Extract the (X, Y) coordinate from the center of the cell holding the provided text.  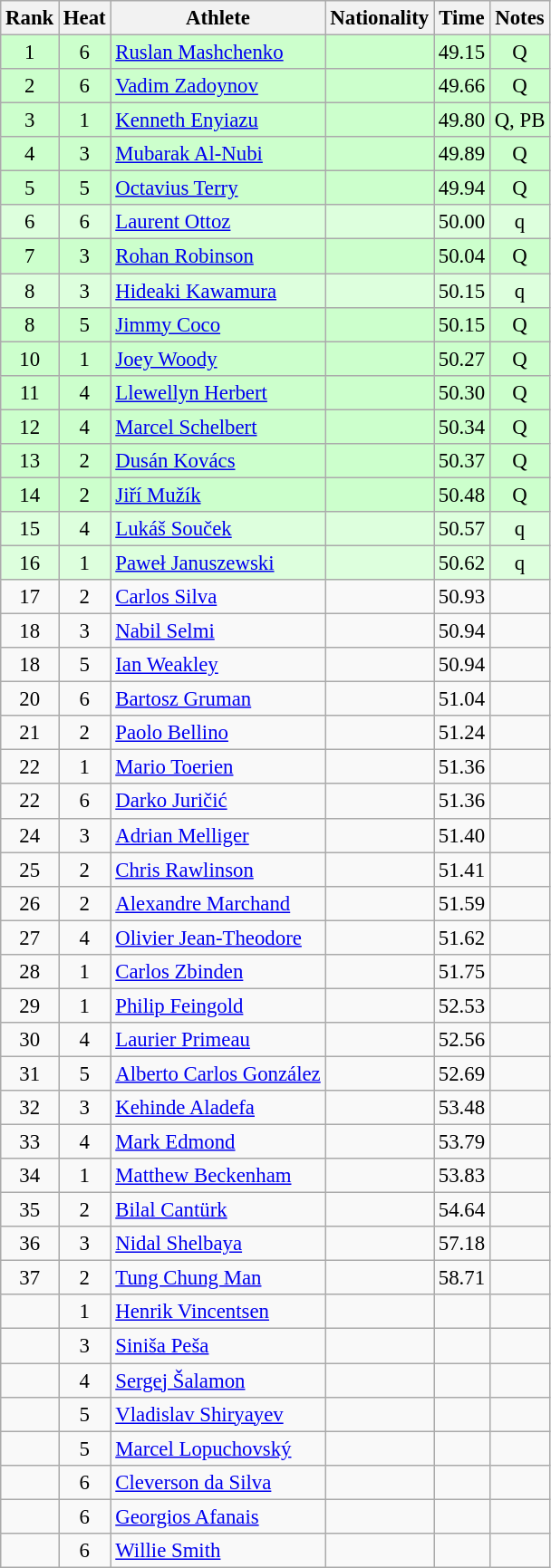
Rohan Robinson (217, 256)
Marcel Schelbert (217, 427)
50.37 (461, 461)
51.59 (461, 903)
Ruslan Mashchenko (217, 53)
Laurier Primeau (217, 1040)
Paolo Bellino (217, 733)
53.83 (461, 1176)
Olivier Jean-Theodore (217, 938)
Henrik Vincentsen (217, 1313)
Alberto Carlos González (217, 1073)
21 (30, 733)
Nationality (379, 18)
Paweł Januszewski (217, 563)
50.30 (461, 392)
Time (461, 18)
Laurent Ottoz (217, 222)
Carlos Silva (217, 597)
27 (30, 938)
Athlete (217, 18)
Ian Weakley (217, 665)
49.15 (461, 53)
Heat (85, 18)
7 (30, 256)
15 (30, 529)
57.18 (461, 1244)
Vadim Zadoynov (217, 86)
Jiří Mužík (217, 495)
50.04 (461, 256)
50.00 (461, 222)
37 (30, 1278)
51.75 (461, 972)
Matthew Beckenham (217, 1176)
Siniša Peša (217, 1346)
Darko Juričić (217, 802)
Vladislav Shiryayev (217, 1414)
50.48 (461, 495)
Hideaki Kawamura (217, 291)
51.40 (461, 835)
51.04 (461, 699)
12 (30, 427)
Rank (30, 18)
Joey Woody (217, 359)
Marcel Lopuchovský (217, 1448)
49.80 (461, 120)
35 (30, 1210)
49.89 (461, 154)
Mario Toerien (217, 767)
Nidal Shelbaya (217, 1244)
33 (30, 1142)
Mark Edmond (217, 1142)
20 (30, 699)
50.34 (461, 427)
58.71 (461, 1278)
26 (30, 903)
11 (30, 392)
49.94 (461, 188)
10 (30, 359)
52.53 (461, 1005)
29 (30, 1005)
16 (30, 563)
Bartosz Gruman (217, 699)
49.66 (461, 86)
Carlos Zbinden (217, 972)
Mubarak Al-Nubi (217, 154)
50.27 (461, 359)
Q, PB (519, 120)
Nabil Selmi (217, 631)
Kenneth Enyiazu (217, 120)
50.62 (461, 563)
31 (30, 1073)
53.79 (461, 1142)
Bilal Cantürk (217, 1210)
50.93 (461, 597)
54.64 (461, 1210)
Lukáš Souček (217, 529)
Adrian Melliger (217, 835)
Llewellyn Herbert (217, 392)
Kehinde Aladefa (217, 1108)
Jimmy Coco (217, 324)
30 (30, 1040)
24 (30, 835)
52.56 (461, 1040)
Georgios Afanais (217, 1516)
17 (30, 597)
Cleverson da Silva (217, 1482)
28 (30, 972)
Tung Chung Man (217, 1278)
52.69 (461, 1073)
Octavius Terry (217, 188)
Willie Smith (217, 1551)
51.24 (461, 733)
50.57 (461, 529)
51.41 (461, 870)
Alexandre Marchand (217, 903)
14 (30, 495)
Notes (519, 18)
51.62 (461, 938)
Chris Rawlinson (217, 870)
34 (30, 1176)
Philip Feingold (217, 1005)
25 (30, 870)
Sergej Šalamon (217, 1380)
13 (30, 461)
32 (30, 1108)
36 (30, 1244)
Dusán Kovács (217, 461)
53.48 (461, 1108)
